Output the [X, Y] coordinate of the center of the cell containing the given text.  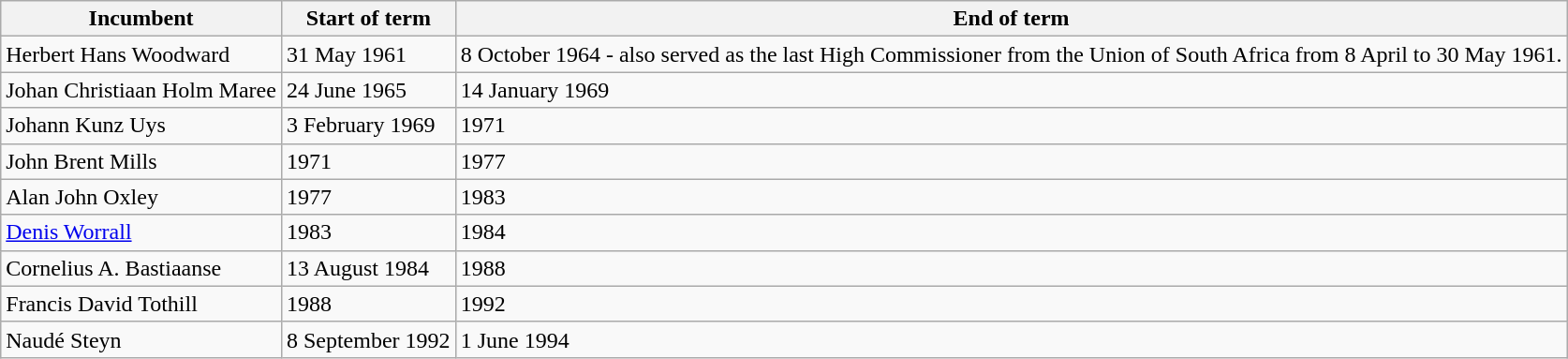
Cornelius A. Bastiaanse [141, 268]
Start of term [368, 19]
14 January 1969 [1012, 90]
Francis David Tothill [141, 304]
8 September 1992 [368, 339]
24 June 1965 [368, 90]
Johan Christiaan Holm Maree [141, 90]
31 May 1961 [368, 54]
Incumbent [141, 19]
3 February 1969 [368, 126]
Denis Worrall [141, 232]
1992 [1012, 304]
1984 [1012, 232]
Johann Kunz Uys [141, 126]
Herbert Hans Woodward [141, 54]
Naudé Steyn [141, 339]
8 October 1964 - also served as the last High Commissioner from the Union of South Africa from 8 April to 30 May 1961. [1012, 54]
End of term [1012, 19]
John Brent Mills [141, 161]
Alan John Oxley [141, 197]
1 June 1994 [1012, 339]
13 August 1984 [368, 268]
